Find where the given text appears and provide that cell's center as (X, Y) coordinate. 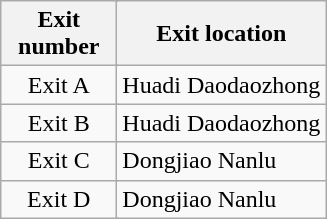
Exit number (59, 34)
Exit location (222, 34)
Exit C (59, 161)
Exit D (59, 199)
Exit A (59, 85)
Exit B (59, 123)
